Extract the [X, Y] coordinate from the center of the cell holding the provided text.  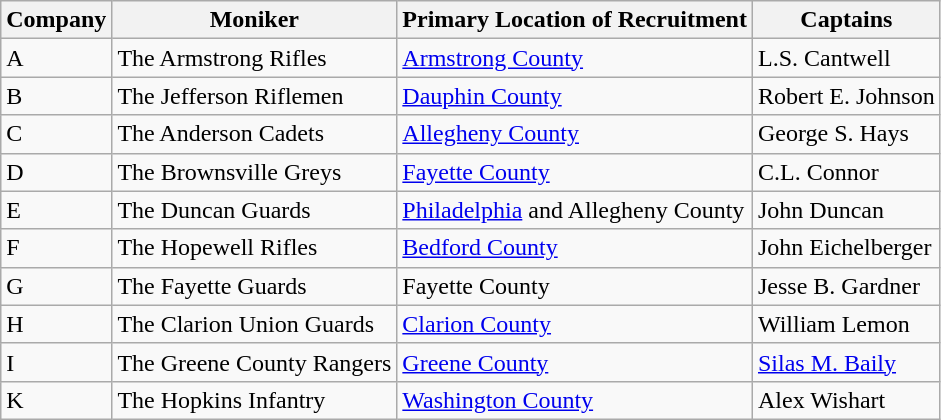
John Duncan [846, 210]
Allegheny County [575, 134]
The Hopewell Rifles [254, 248]
I [56, 362]
G [56, 286]
Bedford County [575, 248]
Armstrong County [575, 58]
The Brownsville Greys [254, 172]
John Eichelberger [846, 248]
D [56, 172]
The Fayette Guards [254, 286]
The Hopkins Infantry [254, 400]
Silas M. Baily [846, 362]
H [56, 324]
K [56, 400]
F [56, 248]
E [56, 210]
A [56, 58]
B [56, 96]
L.S. Cantwell [846, 58]
Jesse B. Gardner [846, 286]
The Greene County Rangers [254, 362]
The Armstrong Rifles [254, 58]
Greene County [575, 362]
C [56, 134]
Clarion County [575, 324]
Moniker [254, 20]
Primary Location of Recruitment [575, 20]
The Duncan Guards [254, 210]
Company [56, 20]
The Jefferson Riflemen [254, 96]
Philadelphia and Allegheny County [575, 210]
Alex Wishart [846, 400]
The Anderson Cadets [254, 134]
Captains [846, 20]
The Clarion Union Guards [254, 324]
William Lemon [846, 324]
C.L. Connor [846, 172]
George S. Hays [846, 134]
Robert E. Johnson [846, 96]
Washington County [575, 400]
Dauphin County [575, 96]
